Capture the cell that displays the provided text and extract its [x, y] central coordinate. 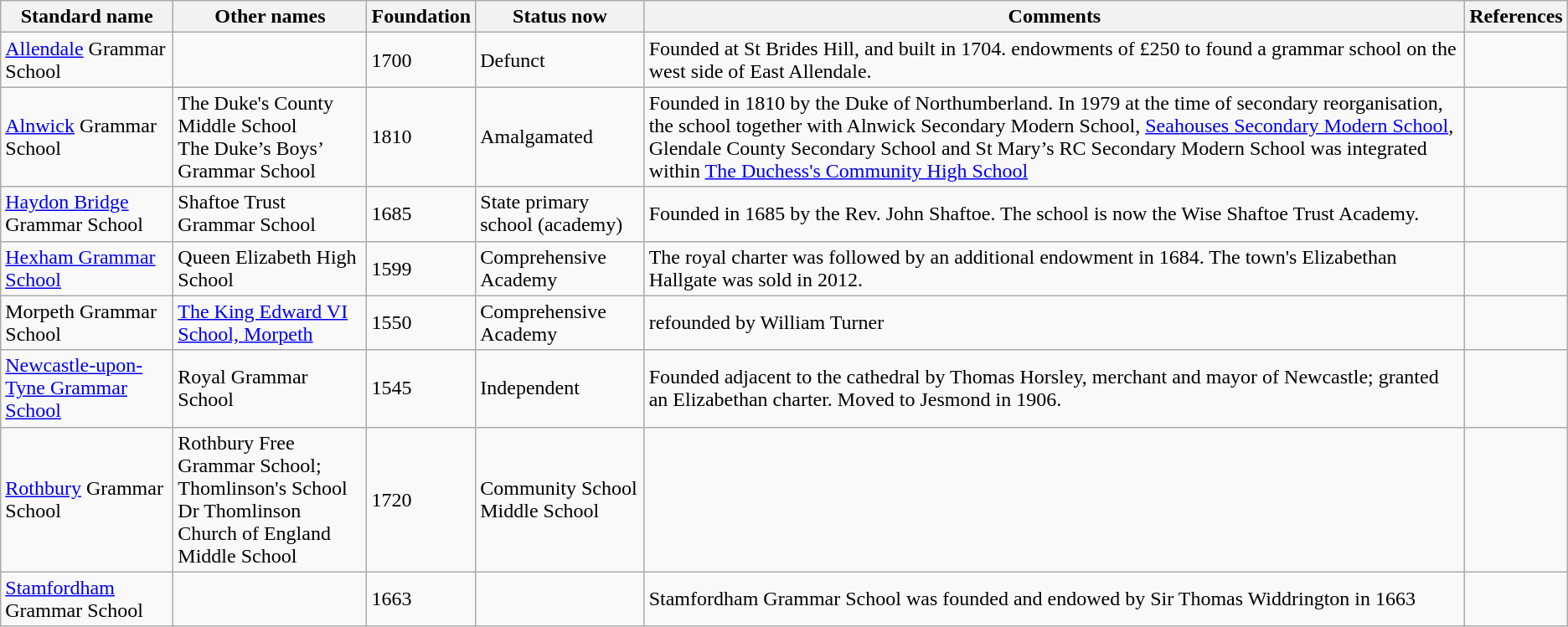
1599 [421, 268]
Newcastle-upon-Tyne Grammar School [87, 388]
1545 [421, 388]
Foundation [421, 17]
1700 [421, 60]
Founded at St Brides Hill, and built in 1704. endowments of £250 to found a grammar school on the west side of East Allendale. [1055, 60]
Allendale Grammar School [87, 60]
Queen Elizabeth High School [270, 268]
refounded by William Turner [1055, 323]
Defunct [560, 60]
State primary school (academy) [560, 214]
Alnwick Grammar School [87, 137]
1810 [421, 137]
References [1516, 17]
1550 [421, 323]
Stamfordham Grammar School [87, 599]
Independent [560, 388]
Rothbury Free Grammar School;Thomlinson's SchoolDr Thomlinson Church of England Middle School [270, 499]
Stamfordham Grammar School was founded and endowed by Sir Thomas Widdrington in 1663 [1055, 599]
Royal Grammar School [270, 388]
Other names [270, 17]
1720 [421, 499]
The King Edward VI School, Morpeth [270, 323]
Hexham Grammar School [87, 268]
The Duke's County Middle SchoolThe Duke’s Boys’ Grammar School [270, 137]
Status now [560, 17]
1663 [421, 599]
Founded in 1685 by the Rev. John Shaftoe. The school is now the Wise Shaftoe Trust Academy. [1055, 214]
Community SchoolMiddle School [560, 499]
Shaftoe Trust Grammar School [270, 214]
Rothbury Grammar School [87, 499]
The royal charter was followed by an additional endowment in 1684. The town's Elizabethan Hallgate was sold in 2012. [1055, 268]
Standard name [87, 17]
Morpeth Grammar School [87, 323]
Haydon Bridge Grammar School [87, 214]
Amalgamated [560, 137]
Comments [1055, 17]
Founded adjacent to the cathedral by Thomas Horsley, merchant and mayor of Newcastle; granted an Elizabethan charter. Moved to Jesmond in 1906. [1055, 388]
1685 [421, 214]
